Identify which cell holds the provided text, then report its [X, Y] central coordinate. 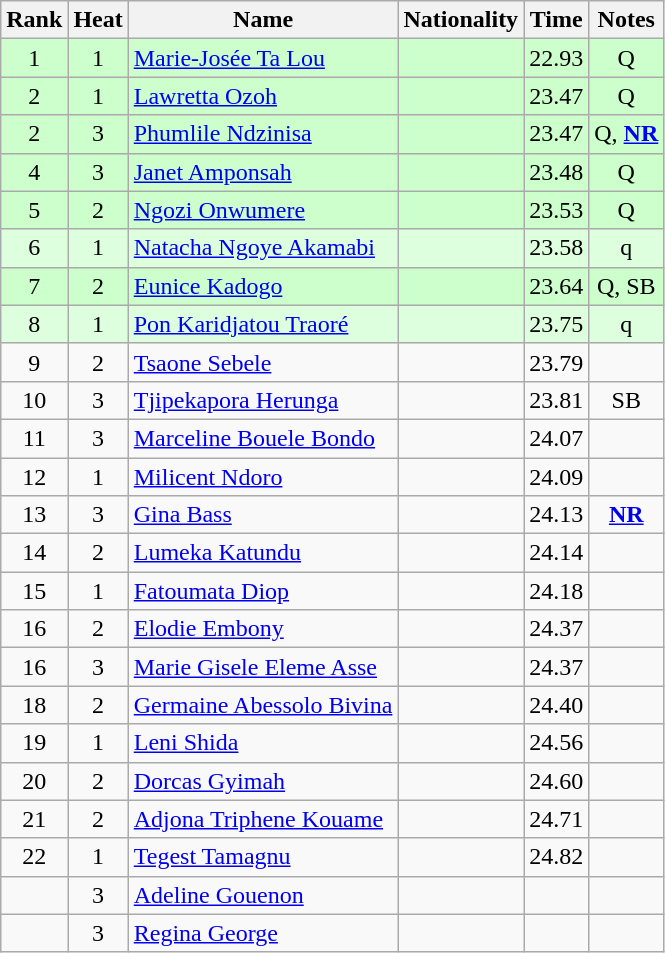
Elodie Embony [263, 629]
Q, SB [626, 286]
Phumlile Ndzinisa [263, 134]
SB [626, 400]
Rank [34, 20]
Nationality [461, 20]
21 [34, 819]
15 [34, 591]
Lawretta Ozoh [263, 96]
Fatoumata Diop [263, 591]
Milicent Ndoro [263, 477]
23.64 [556, 286]
7 [34, 286]
18 [34, 705]
19 [34, 743]
24.14 [556, 553]
23.48 [556, 172]
6 [34, 248]
8 [34, 324]
24.82 [556, 857]
Natacha Ngoye Akamabi [263, 248]
Tegest Tamagnu [263, 857]
Janet Amponsah [263, 172]
23.53 [556, 210]
Marie Gisele Eleme Asse [263, 667]
Lumeka Katundu [263, 553]
23.75 [556, 324]
22.93 [556, 58]
22 [34, 857]
23.81 [556, 400]
Pon Karidjatou Traoré [263, 324]
Dorcas Gyimah [263, 781]
Heat [98, 20]
Time [556, 20]
Tjipekapora Herunga [263, 400]
24.40 [556, 705]
Tsaone Sebele [263, 362]
Marceline Bouele Bondo [263, 438]
4 [34, 172]
Leni Shida [263, 743]
11 [34, 438]
10 [34, 400]
Q, NR [626, 134]
NR [626, 515]
24.60 [556, 781]
Regina George [263, 933]
12 [34, 477]
Eunice Kadogo [263, 286]
24.71 [556, 819]
23.58 [556, 248]
24.18 [556, 591]
5 [34, 210]
Adjona Triphene Kouame [263, 819]
9 [34, 362]
Ngozi Onwumere [263, 210]
Germaine Abessolo Bivina [263, 705]
13 [34, 515]
24.09 [556, 477]
Marie-Josée Ta Lou [263, 58]
Adeline Gouenon [263, 895]
Gina Bass [263, 515]
Notes [626, 20]
14 [34, 553]
Name [263, 20]
24.13 [556, 515]
24.56 [556, 743]
24.07 [556, 438]
23.79 [556, 362]
20 [34, 781]
